Locate the cell with the specified text and output its [x, y] center coordinate. 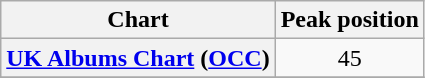
Chart [138, 20]
45 [350, 58]
UK Albums Chart (OCC) [138, 58]
Peak position [350, 20]
